From the cell containing the given text, extract its center point as (X, Y) coordinate. 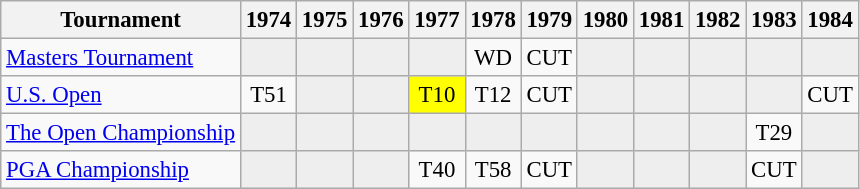
1979 (549, 20)
1981 (661, 20)
T10 (437, 95)
Masters Tournament (121, 58)
T12 (493, 95)
1974 (268, 20)
1978 (493, 20)
U.S. Open (121, 95)
1983 (774, 20)
Tournament (121, 20)
T40 (437, 170)
T58 (493, 170)
T29 (774, 133)
1982 (718, 20)
1977 (437, 20)
1980 (605, 20)
1984 (830, 20)
WD (493, 58)
1975 (325, 20)
PGA Championship (121, 170)
The Open Championship (121, 133)
T51 (268, 95)
1976 (381, 20)
